Determine the (X, Y) coordinate at the center of the cell enclosing the given text.  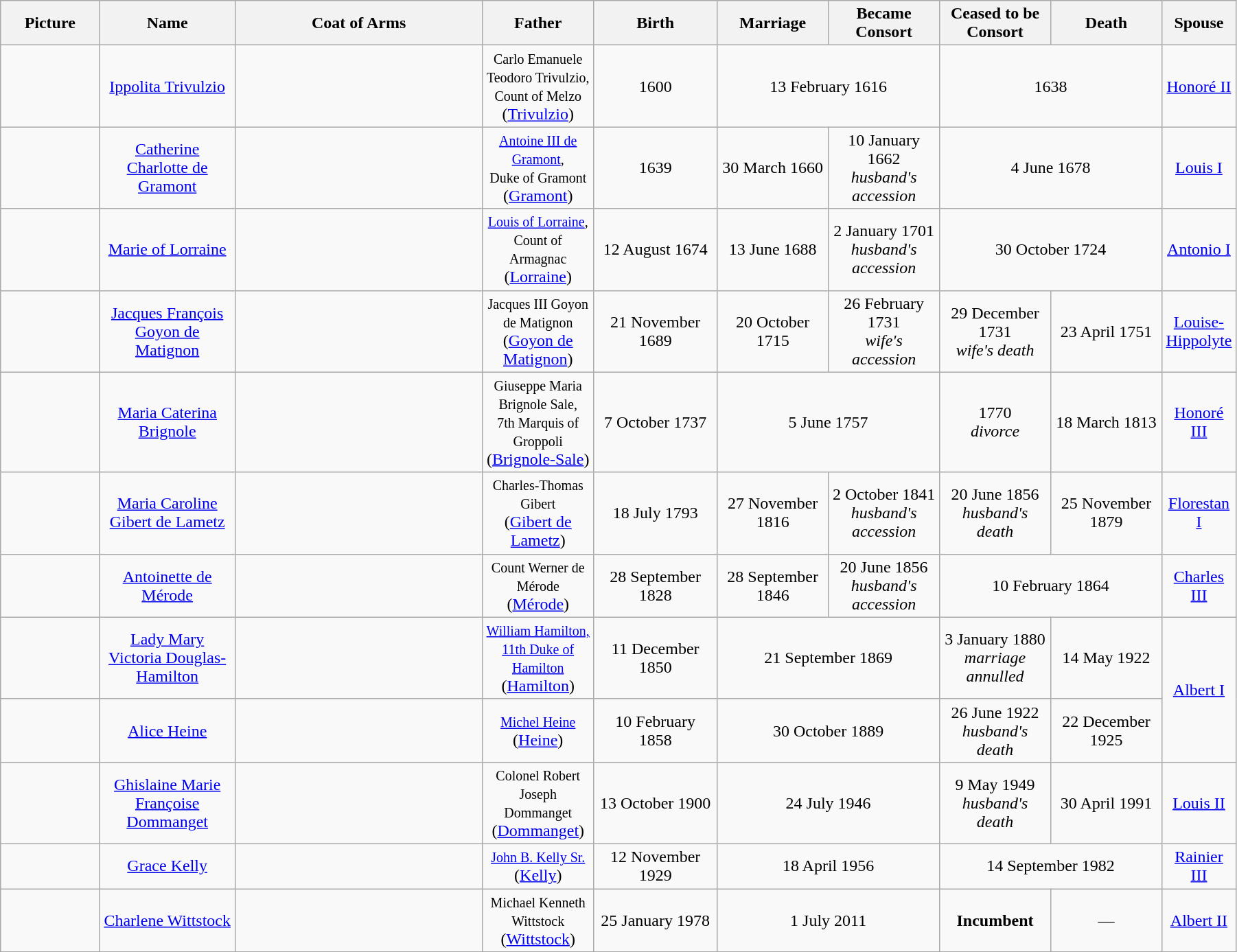
Coat of Arms (359, 23)
Antoine III de Gramont,Duke of Gramont (Gramont) (538, 167)
1 July 2011 (829, 920)
20 June 1856husband's accession (884, 585)
14 September 1982 (1051, 866)
Colonel Robert Joseph Dommanget (Dommanget) (538, 803)
Honoré III (1199, 422)
14 May 1922 (1107, 658)
Charles III (1199, 585)
1639 (656, 167)
Birth (656, 23)
20 June 1856husband's death (995, 513)
20 October 1715 (773, 331)
Death (1107, 23)
12 November 1929 (656, 866)
28 September 1846 (773, 585)
13 June 1688 (773, 250)
30 October 1724 (1051, 250)
Charles-Thomas Gibert (Gibert de Lametz) (538, 513)
Jacques III Goyon de Matignon (Goyon de Matignon) (538, 331)
5 June 1757 (829, 422)
21 September 1869 (829, 658)
Spouse (1199, 23)
Incumbent (995, 920)
Grace Kelly (167, 866)
1770divorce (995, 422)
Maria Caterina Brignole (167, 422)
Became Consort (884, 23)
2 October 1841husband's accession (884, 513)
Honoré II (1199, 86)
Ceased to be Consort (995, 23)
25 November 1879 (1107, 513)
Maria Caroline Gibert de Lametz (167, 513)
4 June 1678 (1051, 167)
Father (538, 23)
Michael Kenneth Wittstock (Wittstock) (538, 920)
Marie of Lorraine (167, 250)
Ippolita Trivulzio (167, 86)
Michel Heine (Heine) (538, 730)
Count Werner de Mérode (Mérode) (538, 585)
3 January 1880marriage annulled (995, 658)
Louis II (1199, 803)
Albert II (1199, 920)
30 March 1660 (773, 167)
23 April 1751 (1107, 331)
William Hamilton, 11th Duke of Hamilton (Hamilton) (538, 658)
Charlene Wittstock (167, 920)
Marriage (773, 23)
Antonio I (1199, 250)
Jacques François Goyon de Matignon (167, 331)
10 January 1662husband's accession (884, 167)
Louis of Lorraine, Count of Armagnac (Lorraine) (538, 250)
11 December 1850 (656, 658)
27 November 1816 (773, 513)
22 December 1925 (1107, 730)
24 July 1946 (829, 803)
18 March 1813 (1107, 422)
26 June 1922husband's death (995, 730)
21 November 1689 (656, 331)
12 August 1674 (656, 250)
Catherine Charlotte de Gramont (167, 167)
Antoinette de Mérode (167, 585)
Louis I (1199, 167)
Rainier III (1199, 866)
2 January 1701husband's accession (884, 250)
13 October 1900 (656, 803)
Louise-Hippolyte (1199, 331)
30 October 1889 (829, 730)
Lady Mary Victoria Douglas-Hamilton (167, 658)
28 September 1828 (656, 585)
7 October 1737 (656, 422)
Albert I (1199, 689)
Ghislaine Marie Françoise Dommanget (167, 803)
1600 (656, 86)
13 February 1616 (829, 86)
— (1107, 920)
Carlo Emanuele Teodoro Trivulzio, Count of Melzo (Trivulzio) (538, 86)
18 July 1793 (656, 513)
29 December 1731wife's death (995, 331)
25 January 1978 (656, 920)
30 April 1991 (1107, 803)
18 April 1956 (829, 866)
Picture (50, 23)
Alice Heine (167, 730)
10 February 1864 (1051, 585)
10 February 1858 (656, 730)
John B. Kelly Sr. (Kelly) (538, 866)
Florestan I (1199, 513)
Name (167, 23)
1638 (1051, 86)
Giuseppe Maria Brignole Sale, 7th Marquis of Groppoli(Brignole-Sale) (538, 422)
9 May 1949husband's death (995, 803)
26 February 1731wife's accession (884, 331)
